Search for the cell housing the specified text and yield its [X, Y] center coordinate. 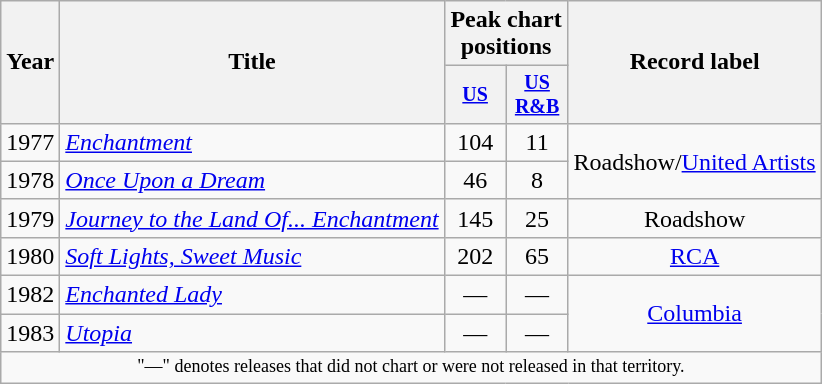
8 [537, 180]
1983 [30, 333]
1977 [30, 142]
Once Upon a Dream [252, 180]
Year [30, 62]
Roadshow [694, 218]
Columbia [694, 314]
Utopia [252, 333]
Enchanted Lady [252, 295]
Title [252, 62]
1980 [30, 256]
Record label [694, 62]
Peak chart positions [506, 34]
11 [537, 142]
Journey to the Land Of... Enchantment [252, 218]
Soft Lights, Sweet Music [252, 256]
65 [537, 256]
1979 [30, 218]
Enchantment [252, 142]
Roadshow/United Artists [694, 161]
25 [537, 218]
202 [475, 256]
145 [475, 218]
104 [475, 142]
RCA [694, 256]
1978 [30, 180]
1982 [30, 295]
46 [475, 180]
"—" denotes releases that did not chart or were not released in that territory. [411, 368]
USR&B [537, 94]
US [475, 94]
